Find where the given text appears and provide that cell's center as [x, y] coordinate. 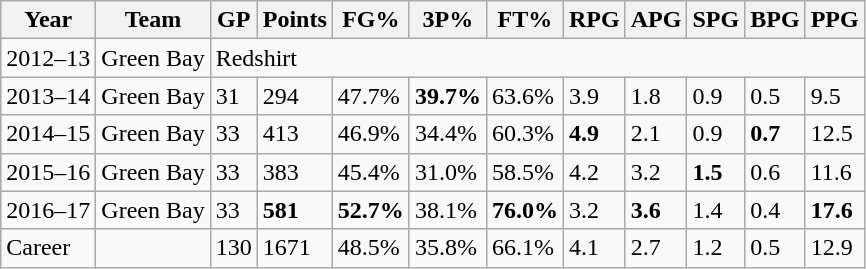
2016–17 [48, 210]
1.2 [716, 248]
Year [48, 20]
GP [234, 20]
17.6 [834, 210]
PPG [834, 20]
47.7% [370, 96]
48.5% [370, 248]
Team [153, 20]
2015–16 [48, 172]
BPG [775, 20]
2012–13 [48, 58]
1671 [294, 248]
SPG [716, 20]
0.6 [775, 172]
4.2 [594, 172]
76.0% [524, 210]
3P% [448, 20]
38.1% [448, 210]
RPG [594, 20]
294 [294, 96]
413 [294, 134]
9.5 [834, 96]
Career [48, 248]
52.7% [370, 210]
2.7 [656, 248]
383 [294, 172]
4.1 [594, 248]
0.4 [775, 210]
39.7% [448, 96]
1.8 [656, 96]
58.5% [524, 172]
FG% [370, 20]
0.7 [775, 134]
31 [234, 96]
4.9 [594, 134]
45.4% [370, 172]
34.4% [448, 134]
60.3% [524, 134]
APG [656, 20]
12.9 [834, 248]
35.8% [448, 248]
Points [294, 20]
3.9 [594, 96]
1.5 [716, 172]
581 [294, 210]
66.1% [524, 248]
12.5 [834, 134]
Redshirt [537, 58]
46.9% [370, 134]
130 [234, 248]
1.4 [716, 210]
11.6 [834, 172]
2013–14 [48, 96]
63.6% [524, 96]
2014–15 [48, 134]
FT% [524, 20]
31.0% [448, 172]
2.1 [656, 134]
3.6 [656, 210]
